Determine the (x, y) coordinate at the center of the cell enclosing the given text.  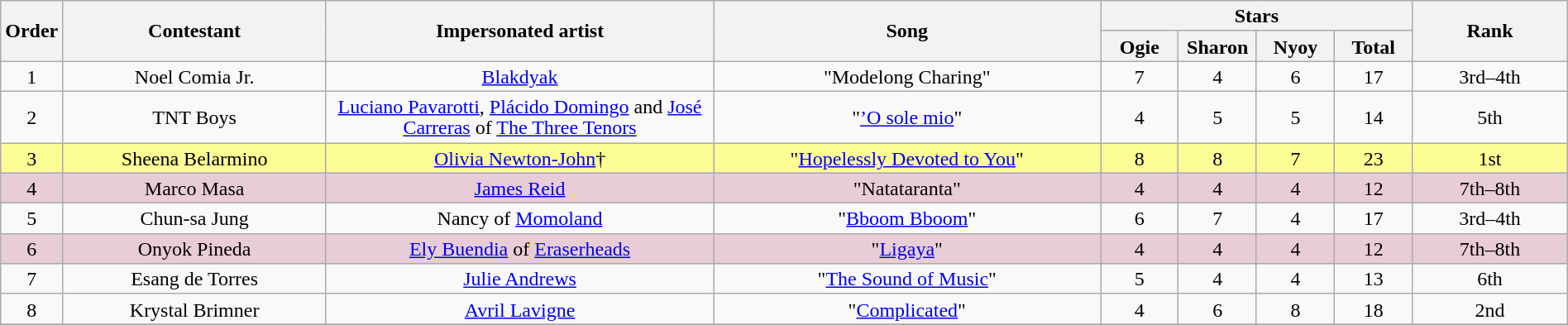
James Reid (519, 189)
Order (31, 31)
Noel Comia Jr. (195, 76)
Ogie (1140, 46)
Total (1374, 46)
Onyok Pineda (195, 248)
Olivia Newton-John† (519, 157)
Stars (1257, 17)
Ely Buendia of Eraserheads (519, 248)
1 (31, 76)
13 (1374, 280)
Rank (1490, 31)
6th (1490, 280)
"Natataranta" (907, 189)
14 (1374, 117)
Esang de Torres (195, 280)
"’O sole mio" (907, 117)
18 (1374, 309)
5th (1490, 117)
Sheena Belarmino (195, 157)
Luciano Pavarotti, Plácido Domingo and José Carreras of The Three Tenors (519, 117)
Chun-sa Jung (195, 218)
Avril Lavigne (519, 309)
"Bboom Bboom" (907, 218)
"Ligaya" (907, 248)
Nancy of Momoland (519, 218)
Impersonated artist (519, 31)
"The Sound of Music" (907, 280)
Marco Masa (195, 189)
3 (31, 157)
"Complicated" (907, 309)
TNT Boys (195, 117)
23 (1374, 157)
1st (1490, 157)
2nd (1490, 309)
Sharon (1217, 46)
"Hopelessly Devoted to You" (907, 157)
Blakdyak (519, 76)
Song (907, 31)
2 (31, 117)
Contestant (195, 31)
Krystal Brimner (195, 309)
"Modelong Charing" (907, 76)
Nyoy (1295, 46)
Julie Andrews (519, 280)
